Extract the (X, Y) coordinate from the center of the cell holding the provided text.  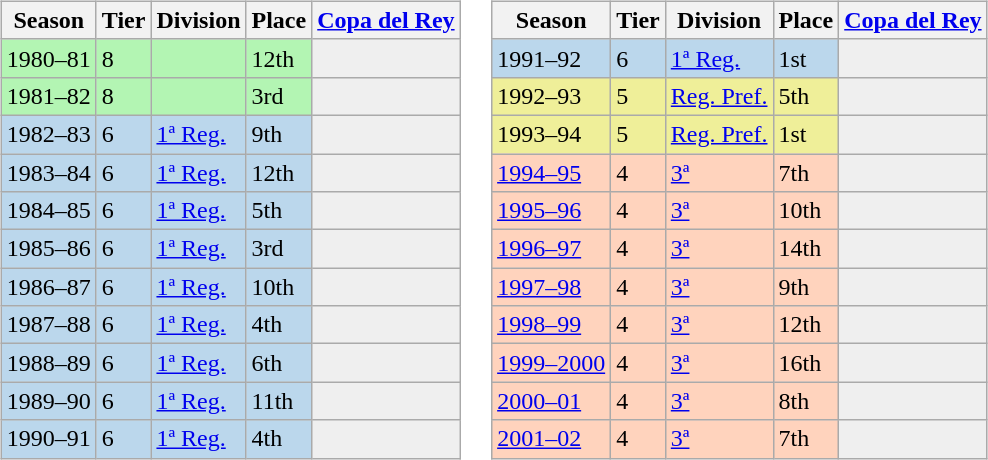
8th (806, 401)
1987–88 (48, 325)
14th (806, 249)
1982–83 (48, 134)
1996–97 (552, 249)
1995–96 (552, 211)
1983–84 (48, 173)
1986–87 (48, 287)
1997–98 (552, 287)
1984–85 (48, 211)
1981–82 (48, 96)
1989–90 (48, 401)
1993–94 (552, 134)
1999–2000 (552, 363)
1985–86 (48, 249)
1992–93 (552, 96)
1998–99 (552, 325)
11th (279, 401)
2000–01 (552, 401)
1994–95 (552, 173)
1991–92 (552, 58)
6th (279, 363)
1990–91 (48, 439)
1988–89 (48, 363)
2001–02 (552, 439)
1980–81 (48, 58)
16th (806, 363)
